For the text-containing cell, return its midpoint in (X, Y) coordinate format. 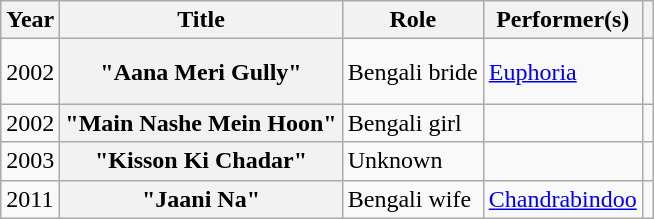
"Main Nashe Mein Hoon" (201, 123)
Bengali bride (412, 72)
"Aana Meri Gully" (201, 72)
Title (201, 20)
Year (30, 20)
Bengali girl (412, 123)
2011 (30, 199)
"Kisson Ki Chadar" (201, 161)
"Jaani Na" (201, 199)
Unknown (412, 161)
Euphoria (562, 72)
Chandrabindoo (562, 199)
2003 (30, 161)
Role (412, 20)
Performer(s) (562, 20)
Bengali wife (412, 199)
